For the text-containing cell, return its midpoint in [X, Y] coordinate format. 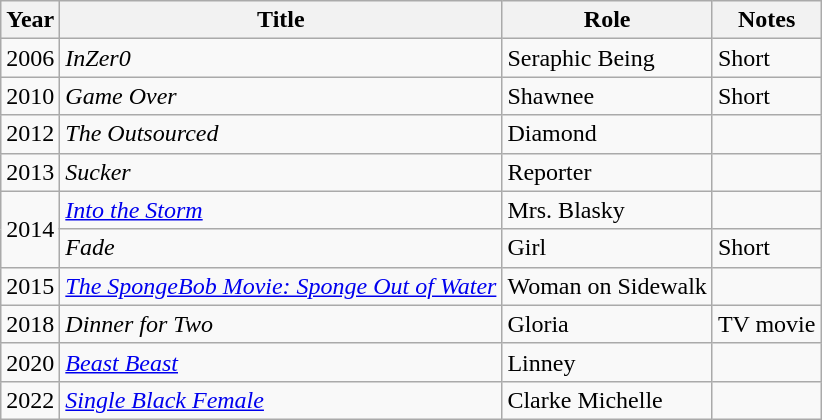
Linney [607, 362]
Fade [281, 248]
2006 [30, 58]
Gloria [607, 324]
Title [281, 20]
Clarke Michelle [607, 400]
2012 [30, 134]
Diamond [607, 134]
2015 [30, 286]
Game Over [281, 96]
2022 [30, 400]
2013 [30, 172]
Dinner for Two [281, 324]
Beast Beast [281, 362]
TV movie [766, 324]
Year [30, 20]
2018 [30, 324]
2014 [30, 229]
2020 [30, 362]
InZer0 [281, 58]
Woman on Sidewalk [607, 286]
Reporter [607, 172]
2010 [30, 96]
Role [607, 20]
Seraphic Being [607, 58]
Notes [766, 20]
Sucker [281, 172]
Girl [607, 248]
Single Black Female [281, 400]
The Outsourced [281, 134]
Shawnee [607, 96]
Mrs. Blasky [607, 210]
Into the Storm [281, 210]
The SpongeBob Movie: Sponge Out of Water [281, 286]
